From the cell containing the given text, extract its center point as [X, Y] coordinate. 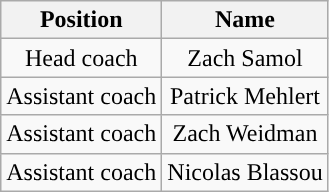
Name [245, 20]
Zach Weidman [245, 134]
Patrick Mehlert [245, 96]
Nicolas Blassou [245, 172]
Head coach [82, 58]
Position [82, 20]
Zach Samol [245, 58]
